Search for the cell housing the specified text and yield its [X, Y] center coordinate. 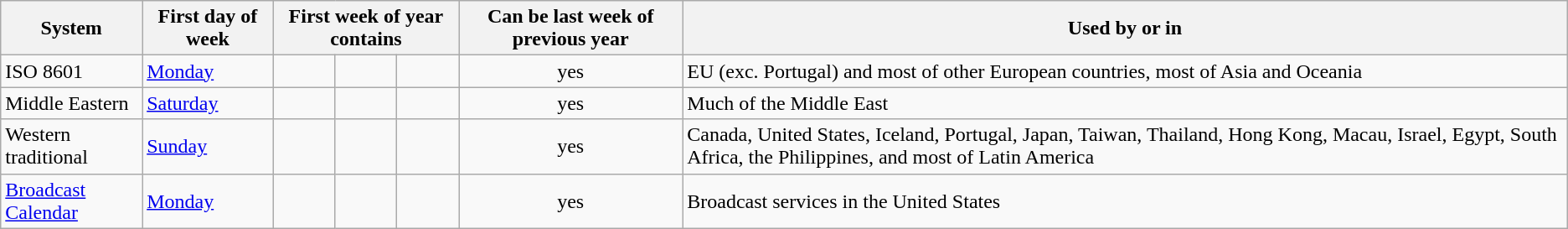
First day of week [208, 29]
First week of year contains [366, 29]
Broadcast Calendar [72, 201]
EU (exc. Portugal) and most of other European countries, most of Asia and Oceania [1125, 71]
Broadcast services in the United States [1125, 201]
Sunday [208, 146]
Western traditional [72, 146]
Much of the Middle East [1125, 103]
Middle Eastern [72, 103]
ISO 8601 [72, 71]
Used by or in [1125, 29]
Can be last week of previous year [571, 29]
System [72, 29]
Saturday [208, 103]
